Find where the given text appears and provide that cell's center as (x, y) coordinate. 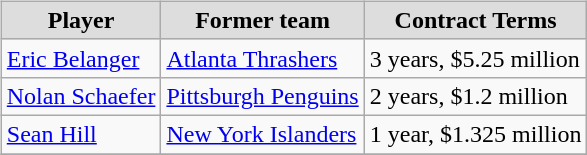
Nolan Schaefer (81, 96)
1 year, $1.325 million (476, 134)
Pittsburgh Penguins (262, 96)
Former team (262, 20)
Atlanta Thrashers (262, 58)
Sean Hill (81, 134)
New York Islanders (262, 134)
2 years, $1.2 million (476, 96)
Contract Terms (476, 20)
3 years, $5.25 million (476, 58)
Eric Belanger (81, 58)
Player (81, 20)
